Capture the cell that displays the provided text and extract its [x, y] central coordinate. 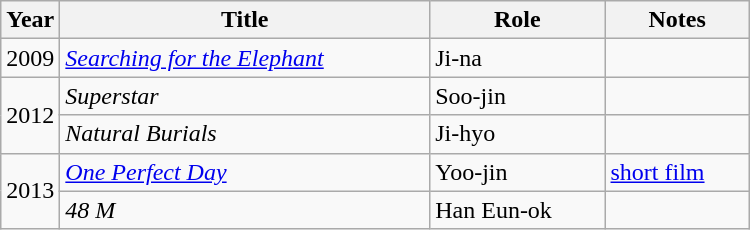
Title [245, 20]
Notes [677, 20]
Year [30, 20]
Han Eun-ok [518, 210]
Natural Burials [245, 134]
2009 [30, 58]
Ji-hyo [518, 134]
Yoo-jin [518, 172]
Soo-jin [518, 96]
Superstar [245, 96]
2012 [30, 115]
Role [518, 20]
Ji-na [518, 58]
2013 [30, 191]
48 M [245, 210]
short film [677, 172]
Searching for the Elephant [245, 58]
One Perfect Day [245, 172]
